Output the [X, Y] coordinate of the center of the cell containing the given text.  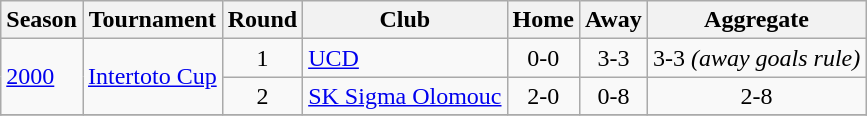
1 [262, 58]
Tournament [152, 20]
3-3 [613, 58]
Home [543, 20]
2 [262, 96]
2-0 [543, 96]
SK Sigma Olomouc [405, 96]
3-3 (away goals rule) [756, 58]
0-8 [613, 96]
Round [262, 20]
Season [42, 20]
Intertoto Cup [152, 77]
0-0 [543, 58]
Away [613, 20]
Club [405, 20]
2-8 [756, 96]
2000 [42, 77]
Aggregate [756, 20]
UCD [405, 58]
